Output the [x, y] coordinate of the center of the cell containing the given text.  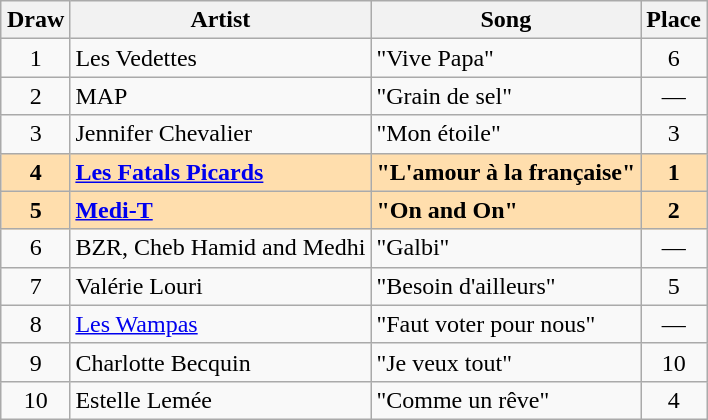
"On and On" [506, 210]
Charlotte Becquin [220, 362]
Artist [220, 20]
"Galbi" [506, 248]
"Besoin d'ailleurs" [506, 286]
"L'amour à la française" [506, 172]
BZR, Cheb Hamid and Medhi [220, 248]
Valérie Louri [220, 286]
"Vive Papa" [506, 58]
Medi-T [220, 210]
"Je veux tout" [506, 362]
8 [35, 324]
7 [35, 286]
Draw [35, 20]
Les Wampas [220, 324]
Les Fatals Picards [220, 172]
"Comme un rêve" [506, 400]
Jennifer Chevalier [220, 134]
"Faut voter pour nous" [506, 324]
"Mon étoile" [506, 134]
Place [674, 20]
9 [35, 362]
"Grain de sel" [506, 96]
MAP [220, 96]
Les Vedettes [220, 58]
Estelle Lemée [220, 400]
Song [506, 20]
